Return [X, Y] of the center of cell containing provided text 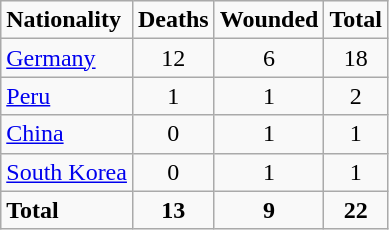
China [67, 134]
6 [269, 58]
Germany [67, 58]
Nationality [67, 20]
13 [173, 210]
Peru [67, 96]
2 [356, 96]
South Korea [67, 172]
9 [269, 210]
Wounded [269, 20]
12 [173, 58]
18 [356, 58]
Deaths [173, 20]
22 [356, 210]
